For the text-containing cell, return its midpoint in (X, Y) coordinate format. 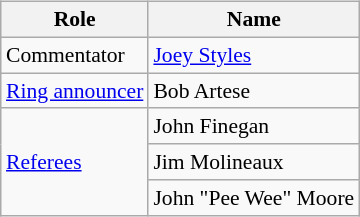
Role (74, 20)
John "Pee Wee" Moore (254, 198)
Commentator (74, 55)
Ring announcer (74, 91)
Jim Molineaux (254, 162)
Name (254, 20)
Bob Artese (254, 91)
Referees (74, 162)
Joey Styles (254, 55)
John Finegan (254, 126)
